From the cell containing the given text, extract its center point as (X, Y) coordinate. 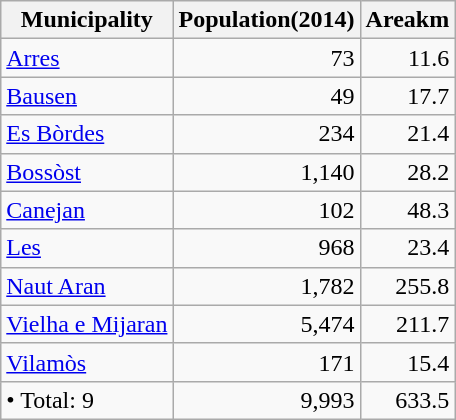
211.7 (408, 324)
17.7 (408, 96)
Es Bòrdes (87, 134)
21.4 (408, 134)
5,474 (266, 324)
633.5 (408, 400)
Bausen (87, 96)
Municipality (87, 20)
Bossòst (87, 172)
9,993 (266, 400)
102 (266, 210)
255.8 (408, 286)
171 (266, 362)
Vielha e Mijaran (87, 324)
49 (266, 96)
Areakm (408, 20)
Vilamòs (87, 362)
1,140 (266, 172)
968 (266, 248)
• Total: 9 (87, 400)
Canejan (87, 210)
Arres (87, 58)
234 (266, 134)
1,782 (266, 286)
23.4 (408, 248)
73 (266, 58)
11.6 (408, 58)
15.4 (408, 362)
48.3 (408, 210)
Population(2014) (266, 20)
Naut Aran (87, 286)
28.2 (408, 172)
Les (87, 248)
